Detect which cell encompasses the target text, then output its [X, Y] center coordinate. 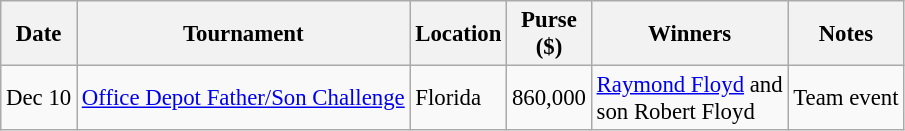
Date [39, 34]
Florida [458, 98]
Office Depot Father/Son Challenge [242, 98]
Location [458, 34]
Raymond Floyd andson Robert Floyd [690, 98]
Team event [846, 98]
860,000 [550, 98]
Purse($) [550, 34]
Winners [690, 34]
Tournament [242, 34]
Notes [846, 34]
Dec 10 [39, 98]
